Pinpoint the cell where the given text exists, returning its [X, Y] midpoint coordinate. 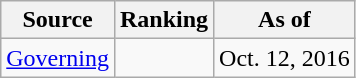
Governing [58, 58]
Ranking [164, 20]
Oct. 12, 2016 [285, 58]
Source [58, 20]
As of [285, 20]
